Detect which cell encompasses the target text, then output its [X, Y] center coordinate. 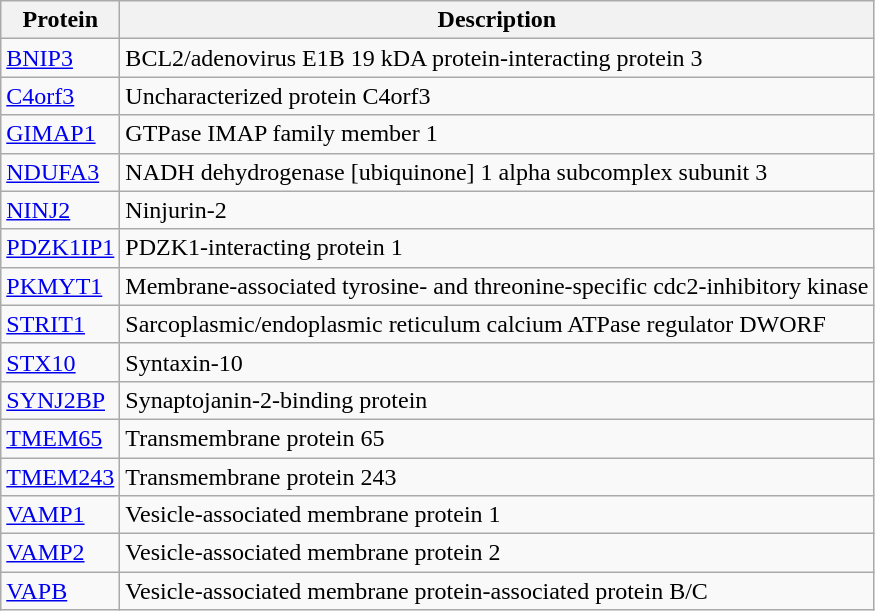
C4orf3 [60, 96]
NINJ2 [60, 210]
BCL2/adenovirus E1B 19 kDA protein-interacting protein 3 [497, 58]
STX10 [60, 362]
Protein [60, 20]
SYNJ2BP [60, 400]
VAMP1 [60, 515]
GTPase IMAP family member 1 [497, 134]
Membrane-associated tyrosine- and threonine-specific cdc2-inhibitory kinase [497, 286]
STRIT1 [60, 324]
VAPB [60, 591]
NDUFA3 [60, 172]
Vesicle-associated membrane protein-associated protein B/C [497, 591]
Vesicle-associated membrane protein 1 [497, 515]
TMEM243 [60, 477]
TMEM65 [60, 438]
Description [497, 20]
Vesicle-associated membrane protein 2 [497, 553]
BNIP3 [60, 58]
Uncharacterized protein C4orf3 [497, 96]
Sarcoplasmic/endoplasmic reticulum calcium ATPase regulator DWORF [497, 324]
Ninjurin-2 [497, 210]
PKMYT1 [60, 286]
Synaptojanin-2-binding protein [497, 400]
VAMP2 [60, 553]
Syntaxin-10 [497, 362]
PDZK1IP1 [60, 248]
PDZK1-interacting protein 1 [497, 248]
Transmembrane protein 65 [497, 438]
NADH dehydrogenase [ubiquinone] 1 alpha subcomplex subunit 3 [497, 172]
GIMAP1 [60, 134]
Transmembrane protein 243 [497, 477]
